Locate the cell with the specified text and output its [x, y] center coordinate. 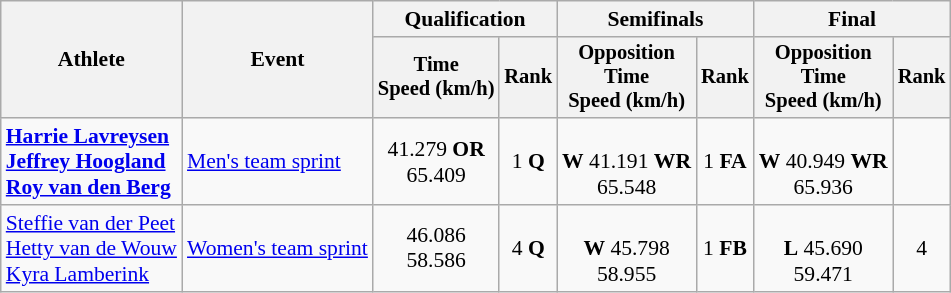
W 41.191 WR65.548 [626, 162]
1 FB [725, 248]
Steffie van der PeetHetty van de WouwKyra Lamberink [92, 248]
Event [278, 60]
Semifinals [656, 19]
4 Q [528, 248]
41.279 OR65.409 [436, 162]
Harrie LavreysenJeffrey HooglandRoy van den Berg [92, 162]
4 [922, 248]
Men's team sprint [278, 162]
Final [852, 19]
1 Q [528, 162]
Qualification [465, 19]
L 45.69059.471 [824, 248]
TimeSpeed (km/h) [436, 78]
46.08658.586 [436, 248]
Athlete [92, 60]
W 45.79858.955 [626, 248]
W 40.949 WR65.936 [824, 162]
Women's team sprint [278, 248]
1 FA [725, 162]
